Return (x, y) of the center of cell containing provided text 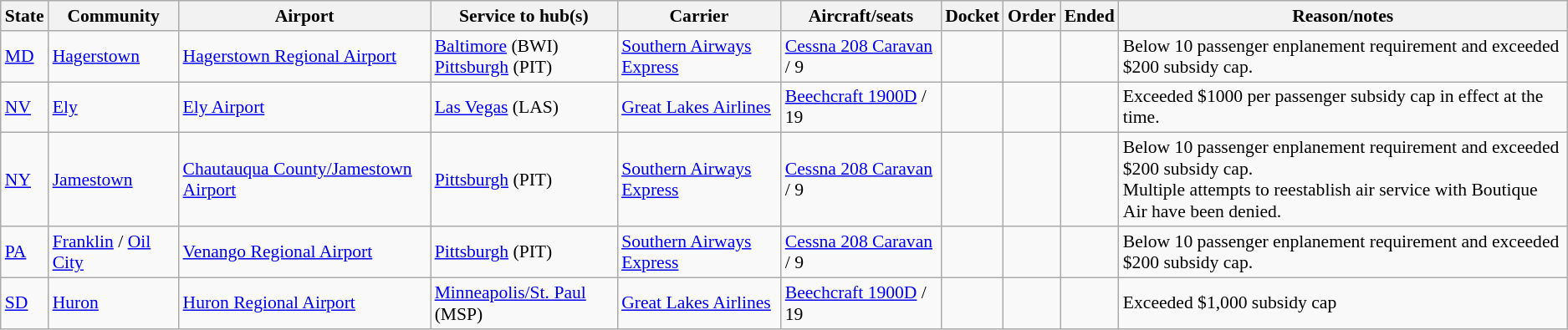
Reason/notes (1343, 16)
State (25, 16)
Las Vegas (LAS) (524, 107)
Carrier (699, 16)
Aircraft/seats (861, 16)
Order (1032, 16)
Franklin / Oil City (114, 252)
NY (25, 180)
Huron (114, 302)
Jamestown (114, 180)
Ely (114, 107)
MD (25, 57)
Baltimore (BWI)Pittsburgh (PIT) (524, 57)
Airport (304, 16)
Ely Airport (304, 107)
Hagerstown Regional Airport (304, 57)
Docket (972, 16)
SD (25, 302)
Community (114, 16)
Ended (1090, 16)
Exceeded $1000 per passenger subsidy cap in effect at the time. (1343, 107)
Hagerstown (114, 57)
Minneapolis/St. Paul (MSP) (524, 302)
PA (25, 252)
Huron Regional Airport (304, 302)
Venango Regional Airport (304, 252)
Chautauqua County/Jamestown Airport (304, 180)
NV (25, 107)
Exceeded $1,000 subsidy cap (1343, 302)
Service to hub(s) (524, 16)
